Determine the (x, y) coordinate at the center of the cell enclosing the given text.  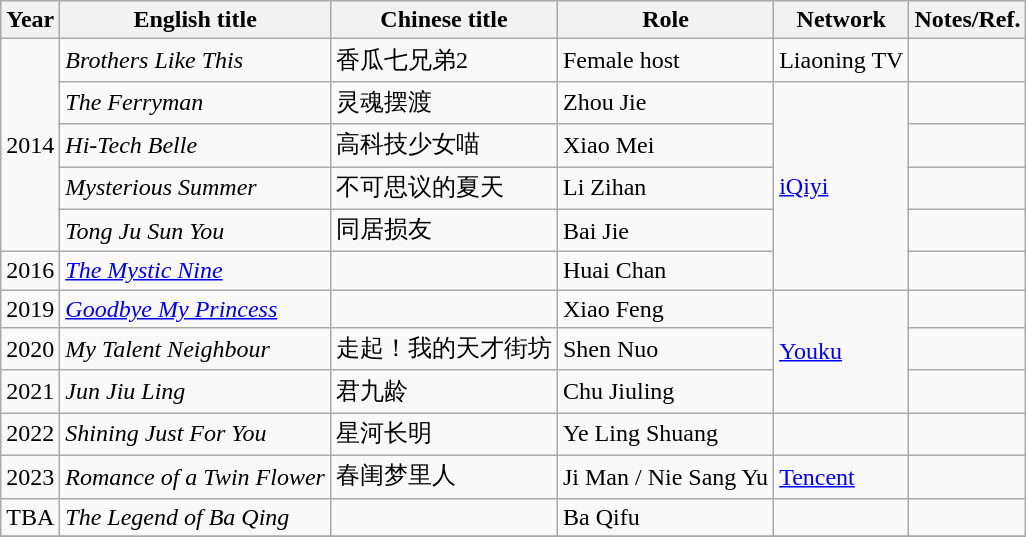
Ji Man / Nie Sang Yu (665, 476)
Shining Just For You (196, 434)
The Ferryman (196, 102)
2016 (30, 271)
2014 (30, 146)
Chinese title (444, 20)
Liaoning TV (842, 60)
The Mystic Nine (196, 271)
Role (665, 20)
灵魂摆渡 (444, 102)
Huai Chan (665, 271)
Goodbye My Princess (196, 309)
走起！我的天才街坊 (444, 350)
高科技少女喵 (444, 146)
Li Zihan (665, 188)
2022 (30, 434)
Youku (842, 352)
Ye Ling Shuang (665, 434)
iQiyi (842, 185)
Xiao Feng (665, 309)
春闺梦里人 (444, 476)
Brothers Like This (196, 60)
Notes/Ref. (968, 20)
星河长明 (444, 434)
My Talent Neighbour (196, 350)
香瓜七兄弟2 (444, 60)
2020 (30, 350)
Network (842, 20)
TBA (30, 517)
Shen Nuo (665, 350)
English title (196, 20)
不可思议的夏天 (444, 188)
Xiao Mei (665, 146)
2019 (30, 309)
君九龄 (444, 392)
Tong Ju Sun You (196, 230)
Bai Jie (665, 230)
同居损友 (444, 230)
Tencent (842, 476)
The Legend of Ba Qing (196, 517)
Year (30, 20)
Ba Qifu (665, 517)
Hi-Tech Belle (196, 146)
Zhou Jie (665, 102)
Mysterious Summer (196, 188)
Romance of a Twin Flower (196, 476)
2021 (30, 392)
Chu Jiuling (665, 392)
Female host (665, 60)
2023 (30, 476)
Jun Jiu Ling (196, 392)
